Locate the cell with the specified text and output its [X, Y] center coordinate. 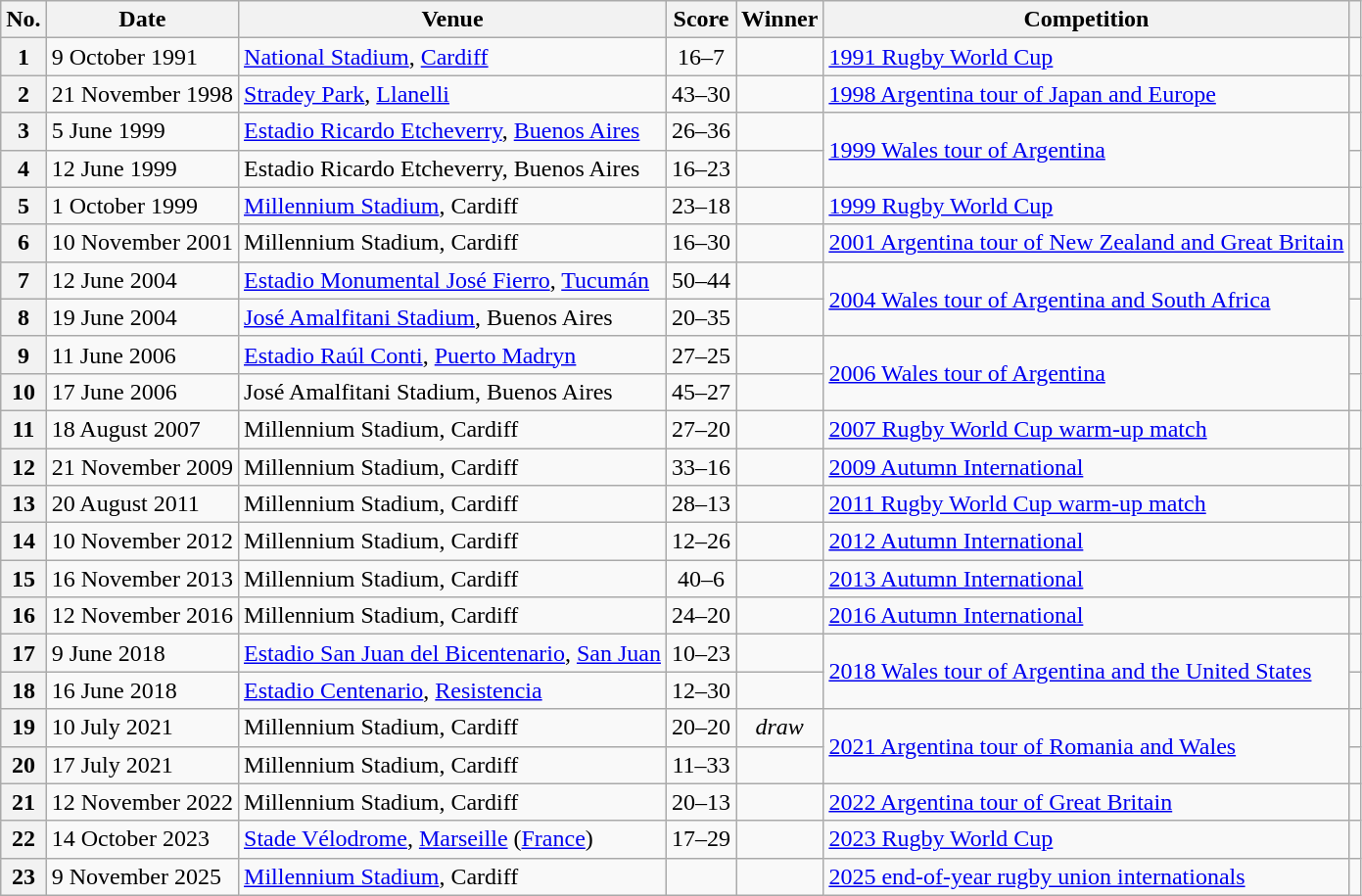
14 [23, 542]
17–29 [701, 839]
33–16 [701, 467]
2025 end-of-year rugby union internationals [1087, 876]
16 [23, 616]
20–20 [701, 728]
7 [23, 280]
9 [23, 354]
19 June 2004 [142, 317]
1999 Wales tour of Argentina [1087, 150]
2021 Argentina tour of Romania and Wales [1087, 746]
2007 Rugby World Cup warm-up match [1087, 429]
16 June 2018 [142, 690]
16 November 2013 [142, 579]
12 [23, 467]
1 October 1999 [142, 206]
5 June 1999 [142, 131]
26–36 [701, 131]
19 [23, 728]
11 [23, 429]
17 [23, 653]
Estadio Raúl Conti, Puerto Madryn [452, 354]
12 June 1999 [142, 168]
40–6 [701, 579]
2001 Argentina tour of New Zealand and Great Britain [1087, 243]
21 November 1998 [142, 94]
20–35 [701, 317]
20 [23, 765]
1998 Argentina tour of Japan and Europe [1087, 94]
2016 Autumn International [1087, 616]
Winner [779, 20]
2009 Autumn International [1087, 467]
No. [23, 20]
45–27 [701, 392]
10 November 2001 [142, 243]
22 [23, 839]
Estadio Monumental José Fierro, Tucumán [452, 280]
6 [23, 243]
draw [779, 728]
1991 Rugby World Cup [1087, 57]
4 [23, 168]
12 November 2022 [142, 802]
5 [23, 206]
11–33 [701, 765]
National Stadium, Cardiff [452, 57]
13 [23, 504]
1 [23, 57]
12–26 [701, 542]
16–30 [701, 243]
2012 Autumn International [1087, 542]
2004 Wales tour of Argentina and South Africa [1087, 299]
21 [23, 802]
Stade Vélodrome, Marseille (France) [452, 839]
27–25 [701, 354]
8 [23, 317]
27–20 [701, 429]
11 June 2006 [142, 354]
Estadio Centenario, Resistencia [452, 690]
12 November 2016 [142, 616]
24–20 [701, 616]
Score [701, 20]
9 November 2025 [142, 876]
12 June 2004 [142, 280]
28–13 [701, 504]
50–44 [701, 280]
14 October 2023 [142, 839]
20–13 [701, 802]
43–30 [701, 94]
2022 Argentina tour of Great Britain [1087, 802]
3 [23, 131]
2 [23, 94]
Date [142, 20]
10 [23, 392]
20 August 2011 [142, 504]
2013 Autumn International [1087, 579]
Stradey Park, Llanelli [452, 94]
21 November 2009 [142, 467]
2006 Wales tour of Argentina [1087, 373]
Estadio San Juan del Bicentenario, San Juan [452, 653]
18 [23, 690]
2023 Rugby World Cup [1087, 839]
2011 Rugby World Cup warm-up match [1087, 504]
17 July 2021 [142, 765]
23 [23, 876]
9 October 1991 [142, 57]
Competition [1087, 20]
10–23 [701, 653]
10 November 2012 [142, 542]
10 July 2021 [142, 728]
2018 Wales tour of Argentina and the United States [1087, 672]
15 [23, 579]
16–23 [701, 168]
12–30 [701, 690]
23–18 [701, 206]
9 June 2018 [142, 653]
16–7 [701, 57]
17 June 2006 [142, 392]
Venue [452, 20]
18 August 2007 [142, 429]
1999 Rugby World Cup [1087, 206]
